Provide the [X, Y] coordinate of the cell's center where the given text is located.  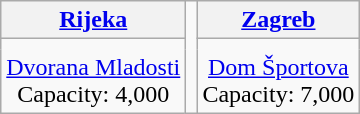
Rijeka [94, 20]
Zagreb [278, 20]
Dom ŠportovaCapacity: 7,000 [278, 81]
Dvorana MladostiCapacity: 4,000 [94, 81]
